Identify which cell holds the provided text, then report its (x, y) central coordinate. 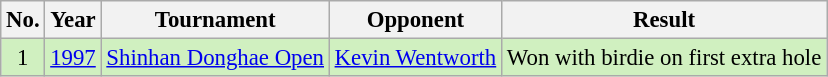
1997 (73, 58)
Won with birdie on first extra hole (664, 58)
Shinhan Donghae Open (215, 58)
No. (23, 20)
Year (73, 20)
Opponent (415, 20)
1 (23, 58)
Tournament (215, 20)
Kevin Wentworth (415, 58)
Result (664, 20)
